Return the (X, Y) coordinate for the center point of the cell that contains the specified text.  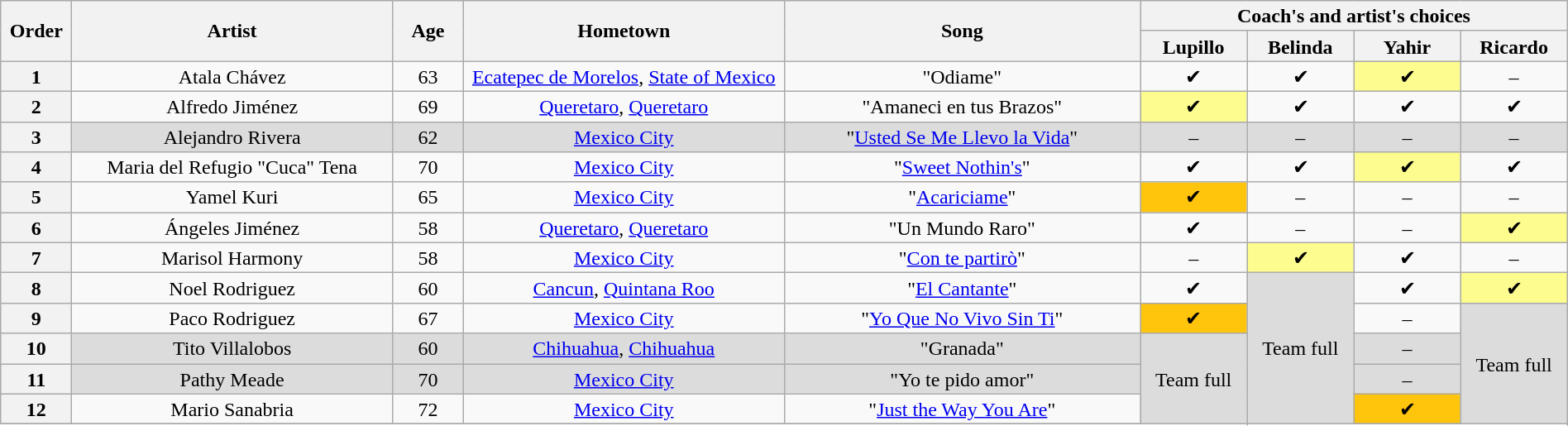
11 (36, 379)
"Yo Que No Vivo Sin Ti" (963, 318)
10 (36, 349)
62 (428, 137)
Yahir (1408, 46)
69 (428, 106)
"Odiame" (963, 76)
Marisol Harmony (232, 258)
Belinda (1300, 46)
Tito Villalobos (232, 349)
Alfredo Jiménez (232, 106)
72 (428, 409)
"Un Mundo Raro" (963, 228)
2 (36, 106)
"Sweet Nothin's" (963, 167)
Artist (232, 31)
4 (36, 167)
65 (428, 197)
3 (36, 137)
"Granada" (963, 349)
Lupillo (1194, 46)
Maria del Refugio "Cuca" Tena (232, 167)
Ángeles Jiménez (232, 228)
5 (36, 197)
Age (428, 31)
"Con te partirò" (963, 258)
67 (428, 318)
Song (963, 31)
Atala Chávez (232, 76)
6 (36, 228)
Cancun, Quintana Roo (624, 288)
"Acariciame" (963, 197)
Alejandro Rivera (232, 137)
9 (36, 318)
Mario Sanabria (232, 409)
8 (36, 288)
Noel Rodriguez (232, 288)
"El Cantante" (963, 288)
1 (36, 76)
"Amaneci en tus Brazos" (963, 106)
Ricardo (1513, 46)
"Just the Way You Are" (963, 409)
Ecatepec de Morelos, State of Mexico (624, 76)
Paco Rodriguez (232, 318)
Order (36, 31)
Pathy Meade (232, 379)
63 (428, 76)
Chihuahua, Chihuahua (624, 349)
Hometown (624, 31)
"Yo te pido amor" (963, 379)
"Usted Se Me Llevo la Vida" (963, 137)
7 (36, 258)
Yamel Kuri (232, 197)
Coach's and artist's choices (1355, 17)
12 (36, 409)
